Return the [x, y] coordinate for the center point of the cell that contains the specified text.  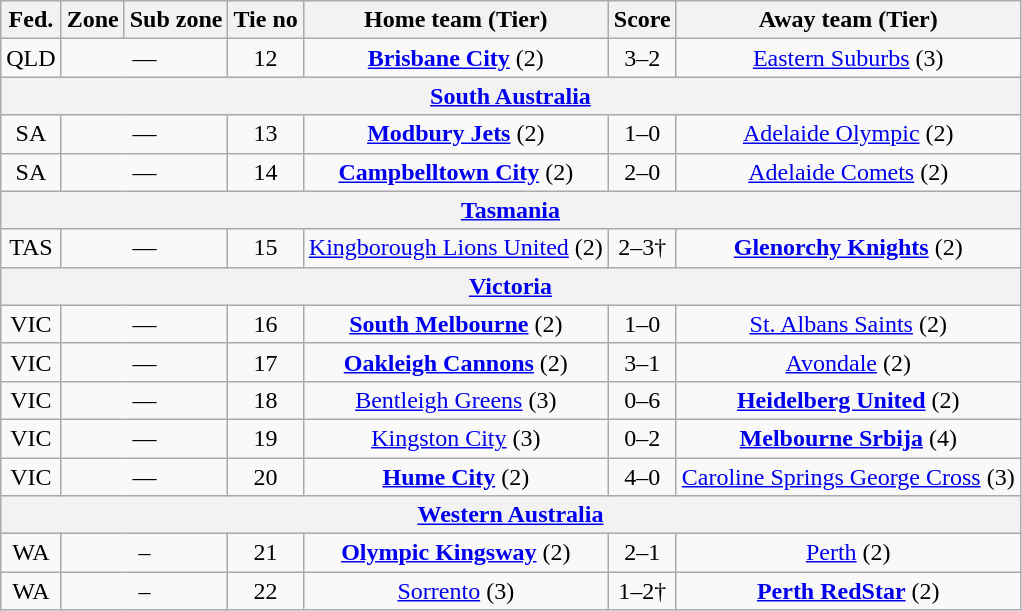
19 [266, 438]
0–6 [642, 400]
Zone [92, 20]
South Australia [510, 96]
Heidelberg United (2) [848, 400]
16 [266, 324]
Melbourne Srbija (4) [848, 438]
Sorrento (3) [456, 591]
2–3† [642, 248]
13 [266, 134]
Campbelltown City (2) [456, 172]
3–1 [642, 362]
South Melbourne (2) [456, 324]
Away team (Tier) [848, 20]
22 [266, 591]
Perth RedStar (2) [848, 591]
Olympic Kingsway (2) [456, 553]
14 [266, 172]
17 [266, 362]
4–0 [642, 477]
20 [266, 477]
Brisbane City (2) [456, 58]
St. Albans Saints (2) [848, 324]
Adelaide Olympic (2) [848, 134]
Adelaide Comets (2) [848, 172]
Home team (Tier) [456, 20]
Tasmania [510, 210]
Caroline Springs George Cross (3) [848, 477]
Modbury Jets (2) [456, 134]
Sub zone [176, 20]
Perth (2) [848, 553]
12 [266, 58]
Score [642, 20]
Kingston City (3) [456, 438]
Avondale (2) [848, 362]
Fed. [31, 20]
0–2 [642, 438]
21 [266, 553]
Oakleigh Cannons (2) [456, 362]
Bentleigh Greens (3) [456, 400]
TAS [31, 248]
Eastern Suburbs (3) [848, 58]
2–1 [642, 553]
Western Australia [510, 515]
18 [266, 400]
3–2 [642, 58]
1–2† [642, 591]
Tie no [266, 20]
Hume City (2) [456, 477]
Glenorchy Knights (2) [848, 248]
QLD [31, 58]
15 [266, 248]
Victoria [510, 286]
2–0 [642, 172]
Kingborough Lions United (2) [456, 248]
